Output the (x, y) coordinate of the center of the cell containing the given text.  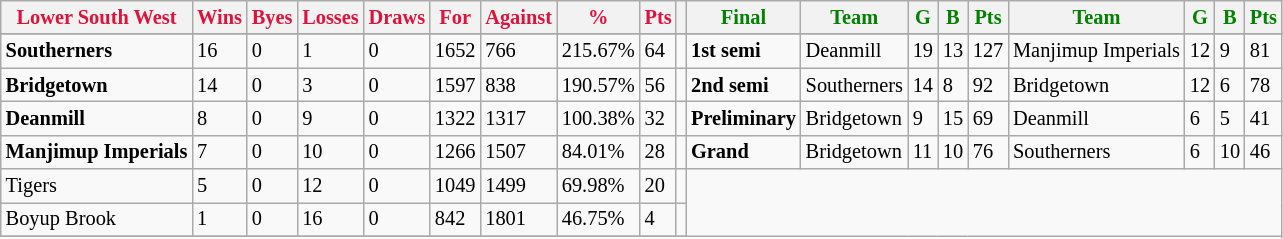
1507 (518, 152)
7 (220, 152)
19 (923, 51)
215.67% (598, 51)
Preliminary (744, 118)
Losses (330, 17)
766 (518, 51)
28 (658, 152)
69.98% (598, 186)
92 (988, 85)
20 (658, 186)
84.01% (598, 152)
100.38% (598, 118)
4 (658, 219)
1801 (518, 219)
1049 (455, 186)
1499 (518, 186)
Lower South West (96, 17)
Draws (397, 17)
32 (658, 118)
15 (953, 118)
838 (518, 85)
69 (988, 118)
81 (1264, 51)
1322 (455, 118)
13 (953, 51)
Wins (220, 17)
Tigers (96, 186)
1266 (455, 152)
Against (518, 17)
2nd semi (744, 85)
For (455, 17)
Final (744, 17)
41 (1264, 118)
842 (455, 219)
1652 (455, 51)
64 (658, 51)
78 (1264, 85)
Byes (272, 17)
190.57% (598, 85)
1317 (518, 118)
56 (658, 85)
127 (988, 51)
Grand (744, 152)
46 (1264, 152)
76 (988, 152)
1597 (455, 85)
Boyup Brook (96, 219)
% (598, 17)
3 (330, 85)
46.75% (598, 219)
11 (923, 152)
1st semi (744, 51)
